Return the (X, Y) coordinate for the center point of the cell that contains the specified text.  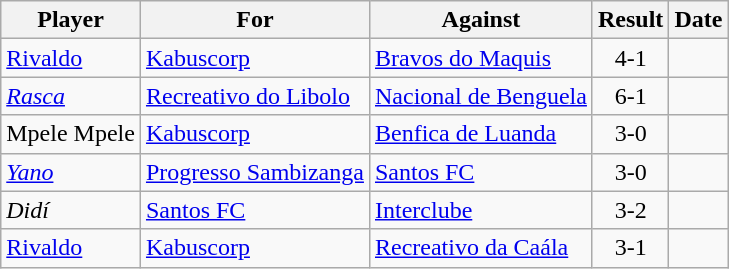
Benfica de Luanda (480, 134)
Progresso Sambizanga (254, 172)
Didí (71, 210)
Recreativo da Caála (480, 248)
Against (480, 20)
Date (698, 20)
3-2 (630, 210)
Nacional de Benguela (480, 96)
4-1 (630, 58)
Yano (71, 172)
6-1 (630, 96)
Rasca (71, 96)
For (254, 20)
Recreativo do Libolo (254, 96)
Result (630, 20)
Player (71, 20)
Bravos do Maquis (480, 58)
Mpele Mpele (71, 134)
Interclube (480, 210)
3-1 (630, 248)
